Detect which cell encompasses the target text, then output its (x, y) center coordinate. 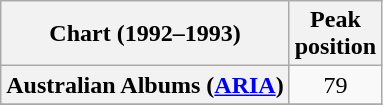
Australian Albums (ARIA) (145, 85)
Peakposition (335, 34)
79 (335, 85)
Chart (1992–1993) (145, 34)
